Detect which cell encompasses the target text, then output its (x, y) center coordinate. 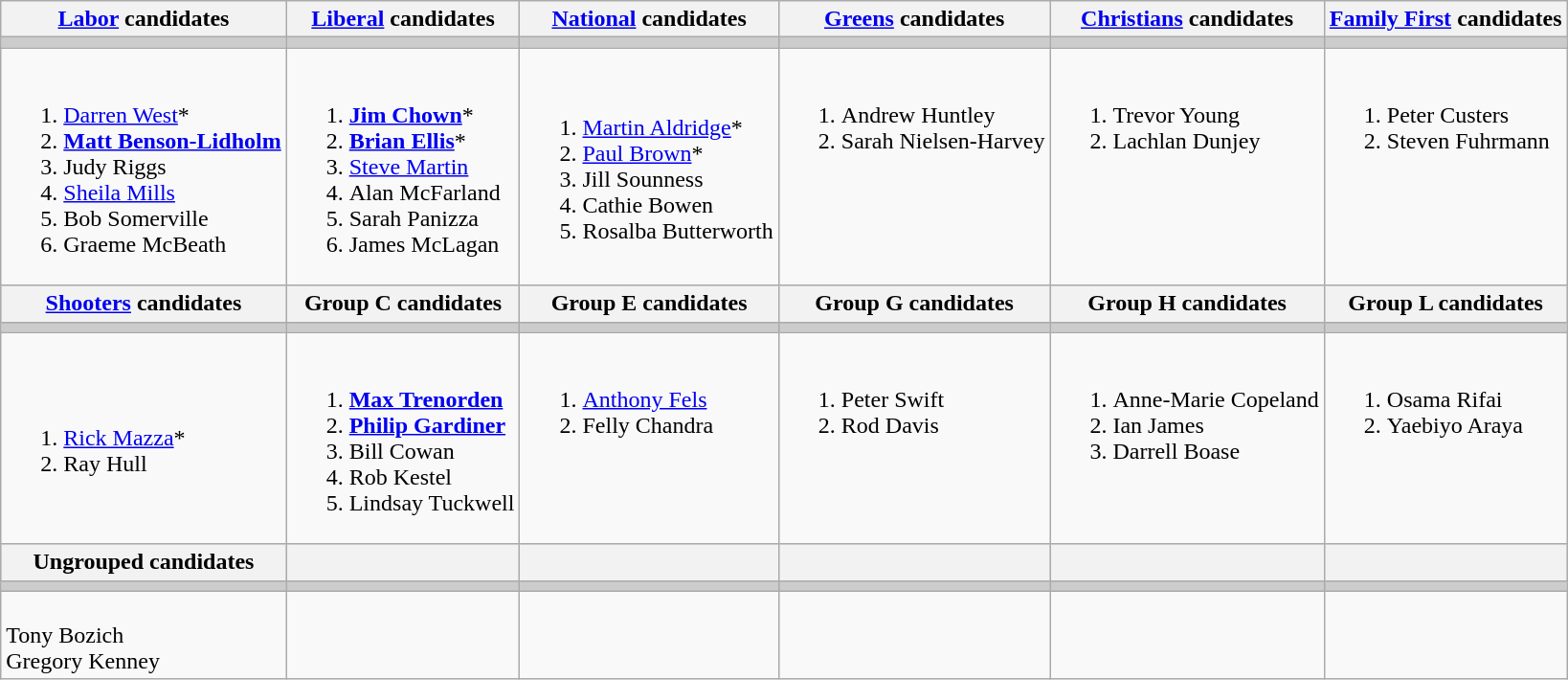
Rick Mazza*Ray Hull (144, 439)
Group H candidates (1187, 304)
Andrew HuntleySarah Nielsen-Harvey (914, 167)
Trevor YoungLachlan Dunjey (1187, 167)
Group L candidates (1445, 304)
Anne-Marie CopelandIan JamesDarrell Boase (1187, 439)
Tony Bozich Gregory Kenney (144, 635)
Group G candidates (914, 304)
Osama RifaiYaebiyo Araya (1445, 439)
Liberal candidates (403, 19)
Max TrenordenPhilip GardinerBill CowanRob KestelLindsay Tuckwell (403, 439)
Family First candidates (1445, 19)
Anthony FelsFelly Chandra (649, 439)
National candidates (649, 19)
Peter CustersSteven Fuhrmann (1445, 167)
Christians candidates (1187, 19)
Peter SwiftRod Davis (914, 439)
Jim Chown*Brian Ellis*Steve MartinAlan McFarlandSarah PanizzaJames McLagan (403, 167)
Group C candidates (403, 304)
Greens candidates (914, 19)
Labor candidates (144, 19)
Martin Aldridge*Paul Brown*Jill SounnessCathie BowenRosalba Butterworth (649, 167)
Shooters candidates (144, 304)
Group E candidates (649, 304)
Ungrouped candidates (144, 562)
Darren West*Matt Benson-LidholmJudy RiggsSheila MillsBob SomervilleGraeme McBeath (144, 167)
